Detect which cell encompasses the target text, then output its [X, Y] center coordinate. 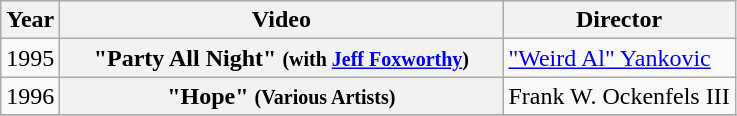
"Hope" (Various Artists) [282, 96]
1995 [30, 58]
1996 [30, 96]
Year [30, 20]
"Weird Al" Yankovic [619, 58]
"Party All Night" (with Jeff Foxworthy) [282, 58]
Video [282, 20]
Director [619, 20]
Frank W. Ockenfels III [619, 96]
